Provide the [X, Y] coordinate of the cell's center where the given text is located.  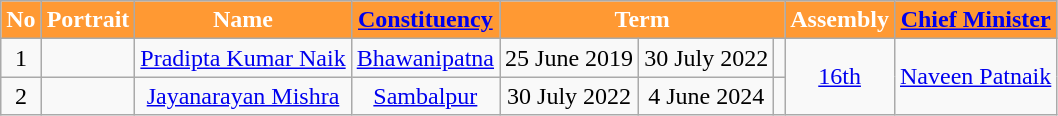
Pradipta Kumar Naik [243, 58]
25 June 2019 [570, 58]
Term [642, 20]
No [21, 20]
Sambalpur [425, 96]
Chief Minister [975, 20]
Naveen Patnaik [975, 77]
Jayanarayan Mishra [243, 96]
Portrait [88, 20]
Assembly [840, 20]
1 [21, 58]
Constituency [425, 20]
16th [840, 77]
2 [21, 96]
Name [243, 20]
4 June 2024 [706, 96]
Bhawanipatna [425, 58]
